Return the (X, Y) coordinate for the center point of the cell that contains the specified text.  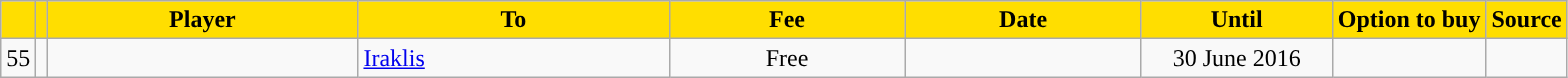
Fee (787, 20)
Date (1023, 20)
Iraklis (514, 58)
Player (202, 20)
55 (18, 58)
30 June 2016 (1236, 58)
Source (1526, 20)
Until (1236, 20)
To (514, 20)
Free (787, 58)
Option to buy (1409, 20)
